Scan for the cell matching the given text and deliver its [x, y] coordinate at center. 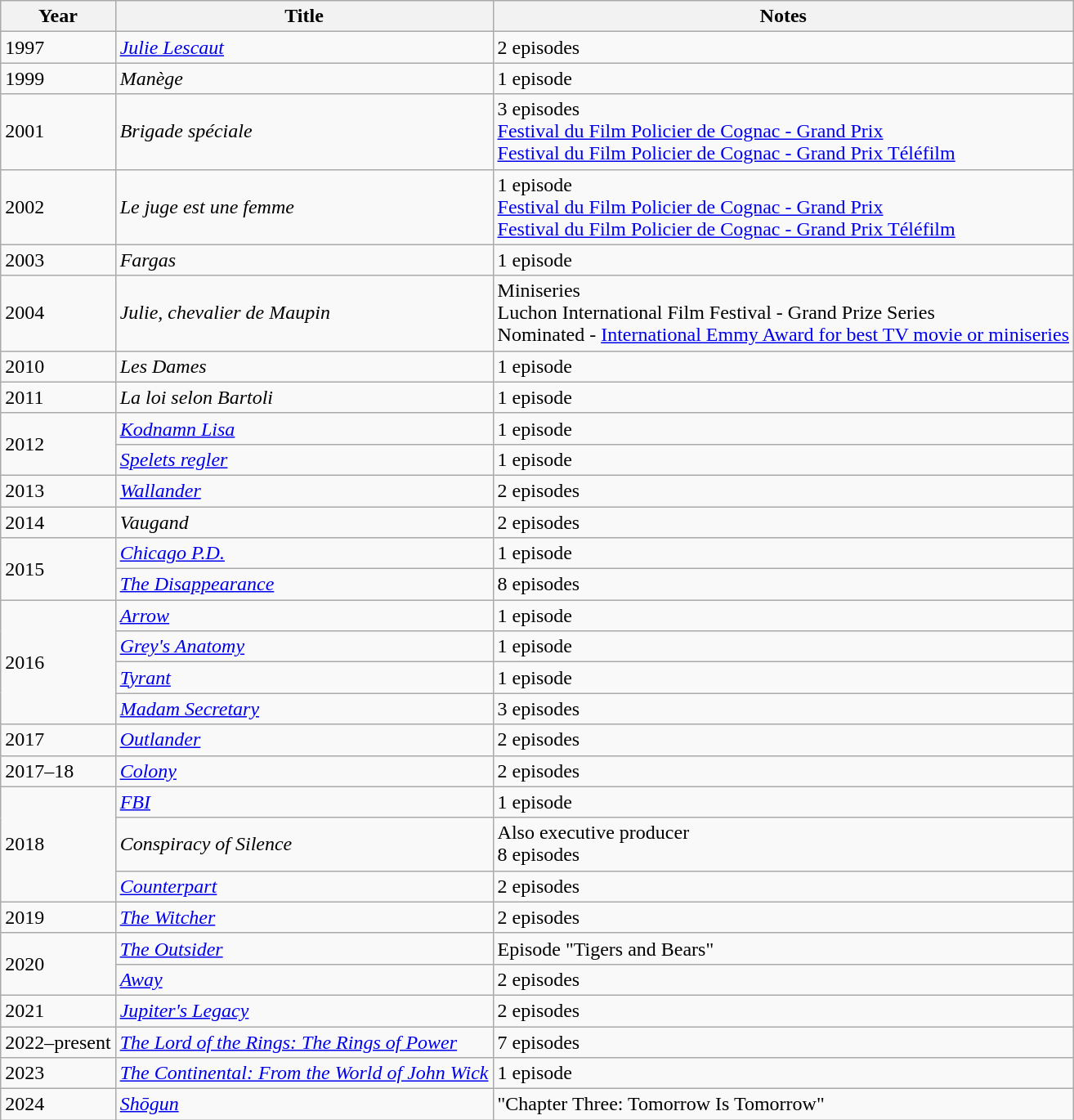
MiniseriesLuchon International Film Festival - Grand Prize SeriesNominated - International Emmy Award for best TV movie or miniseries [783, 313]
Kodnamn Lisa [304, 428]
2015 [58, 569]
Brigade spéciale [304, 132]
Le juge est une femme [304, 207]
2002 [58, 207]
2012 [58, 444]
The Continental: From the World of John Wick [304, 1073]
FBI [304, 802]
1997 [58, 47]
2017 [58, 740]
2011 [58, 397]
Notes [783, 16]
2016 [58, 662]
Year [58, 16]
Vaugand [304, 522]
2023 [58, 1073]
8 episodes [783, 585]
Wallander [304, 491]
2014 [58, 522]
The Lord of the Rings: The Rings of Power [304, 1042]
"Chapter Three: Tomorrow Is Tomorrow" [783, 1104]
Spelets regler [304, 459]
2017–18 [58, 771]
Shōgun [304, 1104]
2020 [58, 964]
3 episodesFestival du Film Policier de Cognac - Grand PrixFestival du Film Policier de Cognac - Grand Prix Téléfilm [783, 132]
2022–present [58, 1042]
Julie Lescaut [304, 47]
2004 [58, 313]
2024 [58, 1104]
2021 [58, 1010]
2018 [58, 844]
2010 [58, 366]
Manège [304, 78]
Outlander [304, 740]
Grey's Anatomy [304, 647]
1 episodeFestival du Film Policier de Cognac - Grand PrixFestival du Film Policier de Cognac - Grand Prix Téléfilm [783, 207]
2013 [58, 491]
Title [304, 16]
Conspiracy of Silence [304, 844]
Chicago P.D. [304, 553]
2003 [58, 260]
Counterpart [304, 886]
7 episodes [783, 1042]
Fargas [304, 260]
3 episodes [783, 709]
Jupiter's Legacy [304, 1010]
2019 [58, 917]
Les Dames [304, 366]
2001 [58, 132]
Colony [304, 771]
Tyrant [304, 678]
The Disappearance [304, 585]
The Witcher [304, 917]
La loi selon Bartoli [304, 397]
Episode "Tigers and Bears" [783, 948]
Julie, chevalier de Maupin [304, 313]
Arrow [304, 616]
Away [304, 979]
Madam Secretary [304, 709]
The Outsider [304, 948]
1999 [58, 78]
Also executive producer8 episodes [783, 844]
